For the text-containing cell, return its midpoint in (X, Y) coordinate format. 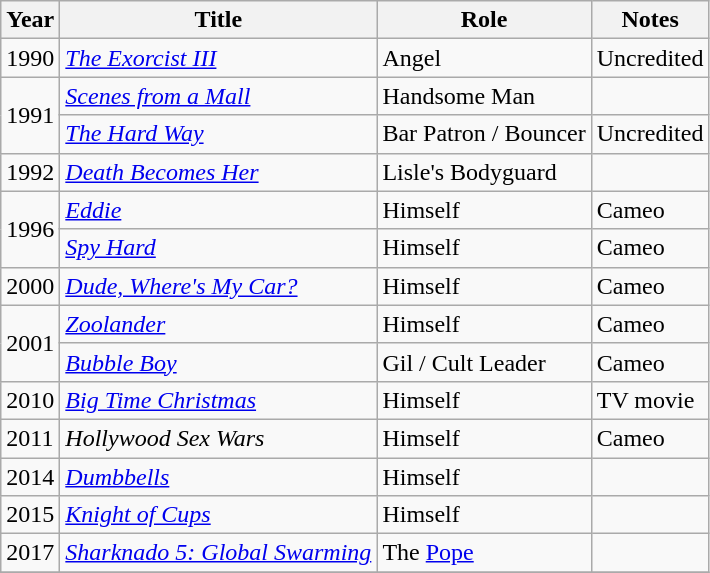
The Hard Way (218, 134)
Eddie (218, 210)
Year (30, 20)
Dumbbells (218, 477)
Big Time Christmas (218, 400)
2017 (30, 553)
Handsome Man (484, 96)
Gil / Cult Leader (484, 362)
Hollywood Sex Wars (218, 438)
Notes (650, 20)
Angel (484, 58)
Role (484, 20)
2001 (30, 343)
1996 (30, 229)
Lisle's Bodyguard (484, 172)
TV movie (650, 400)
Knight of Cups (218, 515)
2014 (30, 477)
Zoolander (218, 324)
The Exorcist III (218, 58)
2015 (30, 515)
1992 (30, 172)
2010 (30, 400)
Dude, Where's My Car? (218, 286)
2011 (30, 438)
The Pope (484, 553)
Bar Patron / Bouncer (484, 134)
Sharknado 5: Global Swarming (218, 553)
1990 (30, 58)
Scenes from a Mall (218, 96)
Bubble Boy (218, 362)
1991 (30, 115)
Title (218, 20)
2000 (30, 286)
Spy Hard (218, 248)
Death Becomes Her (218, 172)
